Search for the cell housing the specified text and yield its [x, y] center coordinate. 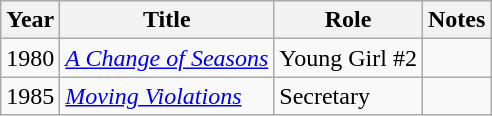
1980 [30, 58]
Secretary [348, 96]
A Change of Seasons [167, 58]
Notes [456, 20]
Title [167, 20]
Moving Violations [167, 96]
Young Girl #2 [348, 58]
Year [30, 20]
1985 [30, 96]
Role [348, 20]
